Capture the cell that displays the provided text and extract its (x, y) central coordinate. 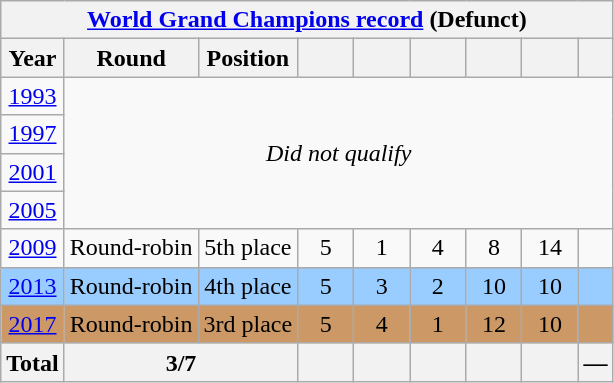
2013 (33, 286)
Position (248, 58)
2005 (33, 210)
— (596, 362)
3rd place (248, 324)
Did not qualify (338, 153)
2 (438, 286)
5th place (248, 248)
2009 (33, 248)
World Grand Champions record (Defunct) (307, 20)
14 (550, 248)
12 (494, 324)
Total (33, 362)
4th place (248, 286)
2001 (33, 172)
1997 (33, 134)
3/7 (180, 362)
3 (382, 286)
Round (131, 58)
Year (33, 58)
2017 (33, 324)
1993 (33, 96)
8 (494, 248)
